Determine the (X, Y) coordinate at the center of the cell enclosing the given text.  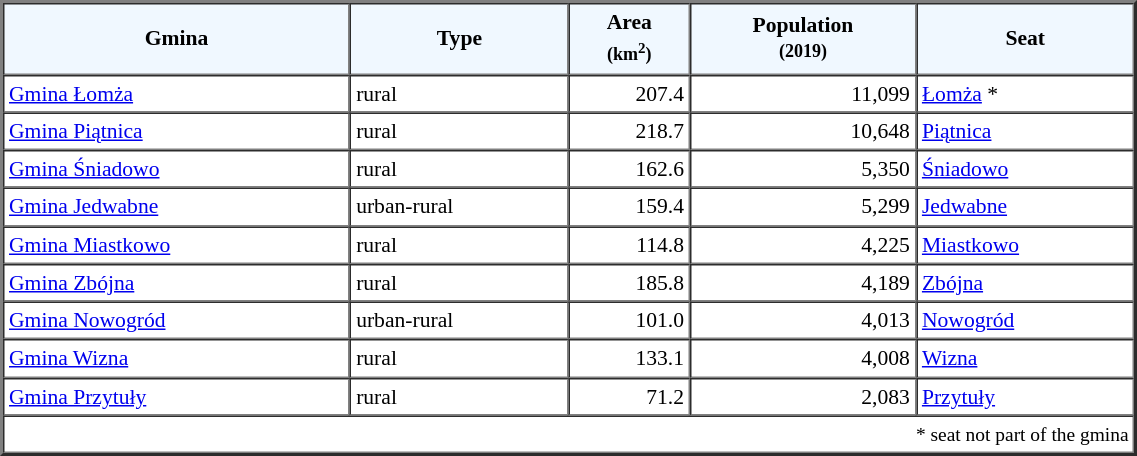
207.4 (630, 93)
133.1 (630, 359)
5,350 (803, 169)
Wizna (1026, 359)
11,099 (803, 93)
4,225 (803, 245)
Łomża * (1026, 93)
Gmina Przytuły (176, 396)
* seat not part of the gmina (569, 434)
Gmina Nowogród (176, 321)
Jedwabne (1026, 207)
Gmina Miastkowo (176, 245)
114.8 (630, 245)
Śniadowo (1026, 169)
71.2 (630, 396)
185.8 (630, 283)
Miastkowo (1026, 245)
Type (460, 38)
4,189 (803, 283)
218.7 (630, 131)
Seat (1026, 38)
4,013 (803, 321)
162.6 (630, 169)
101.0 (630, 321)
5,299 (803, 207)
Population(2019) (803, 38)
Zbójna (1026, 283)
Gmina Jedwabne (176, 207)
Gmina Łomża (176, 93)
Przytuły (1026, 396)
Gmina Śniadowo (176, 169)
Gmina Zbójna (176, 283)
159.4 (630, 207)
Gmina Wizna (176, 359)
Nowogród (1026, 321)
Gmina Piątnica (176, 131)
2,083 (803, 396)
10,648 (803, 131)
Gmina (176, 38)
4,008 (803, 359)
Piątnica (1026, 131)
Area(km2) (630, 38)
